Detect which cell encompasses the target text, then output its [X, Y] center coordinate. 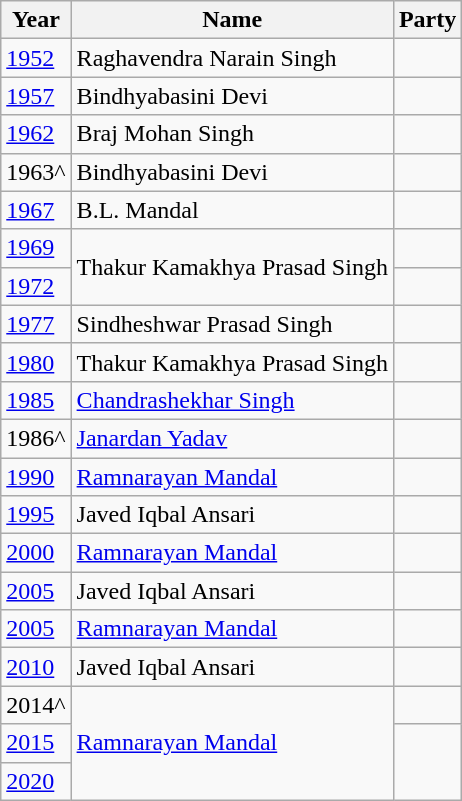
2014^ [36, 705]
1962 [36, 134]
1995 [36, 515]
Sindheshwar Prasad Singh [232, 324]
1952 [36, 58]
Chandrashekhar Singh [232, 400]
2020 [36, 781]
Name [232, 20]
1986^ [36, 438]
1957 [36, 96]
1977 [36, 324]
2015 [36, 743]
Janardan Yadav [232, 438]
1972 [36, 286]
Party [427, 20]
1990 [36, 477]
2000 [36, 553]
1980 [36, 362]
1969 [36, 248]
Raghavendra Narain Singh [232, 58]
2010 [36, 667]
B.L. Mandal [232, 210]
1967 [36, 210]
1985 [36, 400]
Braj Mohan Singh [232, 134]
1963^ [36, 172]
Year [36, 20]
